Determine the [x, y] coordinate at the center of the cell enclosing the given text.  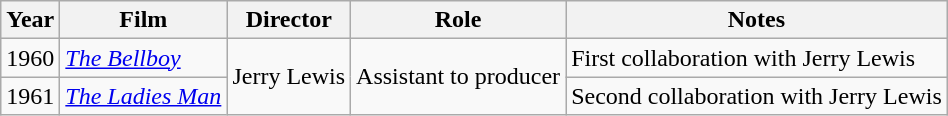
Notes [757, 20]
Year [30, 20]
1960 [30, 58]
Film [144, 20]
Role [458, 20]
First collaboration with Jerry Lewis [757, 58]
Director [289, 20]
Assistant to producer [458, 77]
The Ladies Man [144, 96]
Jerry Lewis [289, 77]
The Bellboy [144, 58]
Second collaboration with Jerry Lewis [757, 96]
1961 [30, 96]
